Extract the (x, y) coordinate from the center of the cell holding the provided text.  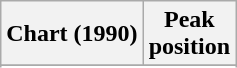
Chart (1990) (72, 34)
Peakposition (189, 34)
